Determine the (x, y) coordinate at the center of the cell enclosing the given text.  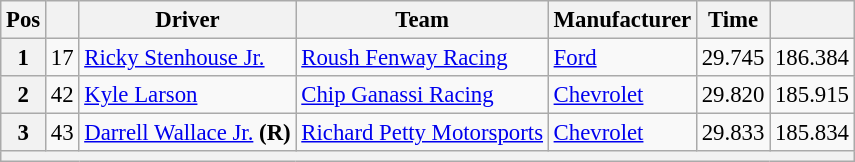
Team (422, 20)
Pos (24, 20)
Roush Fenway Racing (422, 58)
2 (24, 95)
185.915 (812, 95)
Darrell Wallace Jr. (R) (188, 133)
Ricky Stenhouse Jr. (188, 58)
Manufacturer (622, 20)
42 (62, 95)
Kyle Larson (188, 95)
29.820 (732, 95)
1 (24, 58)
Ford (622, 58)
29.833 (732, 133)
17 (62, 58)
3 (24, 133)
185.834 (812, 133)
Richard Petty Motorsports (422, 133)
Driver (188, 20)
Chip Ganassi Racing (422, 95)
29.745 (732, 58)
186.384 (812, 58)
43 (62, 133)
Time (732, 20)
